Capture the cell that displays the provided text and extract its (X, Y) central coordinate. 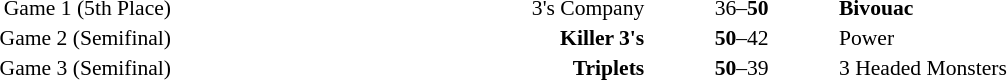
50–42 (742, 38)
Killer 3's (410, 38)
